Return (x, y) of the center of cell containing provided text 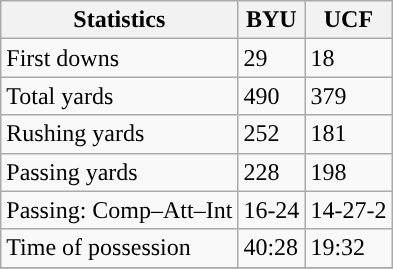
18 (348, 58)
252 (272, 134)
14-27-2 (348, 210)
Rushing yards (120, 134)
Passing: Comp–Att–Int (120, 210)
BYU (272, 20)
228 (272, 172)
29 (272, 58)
40:28 (272, 248)
Total yards (120, 96)
Passing yards (120, 172)
379 (348, 96)
490 (272, 96)
181 (348, 134)
First downs (120, 58)
198 (348, 172)
UCF (348, 20)
Statistics (120, 20)
19:32 (348, 248)
Time of possession (120, 248)
16-24 (272, 210)
